Return (x, y) of the center of cell containing provided text 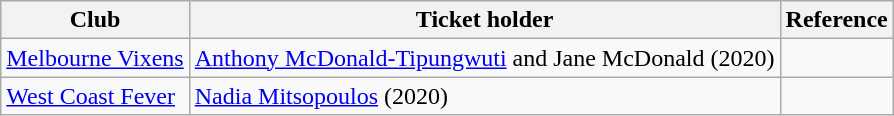
Nadia Mitsopoulos (2020) (484, 96)
Ticket holder (484, 20)
Reference (836, 20)
West Coast Fever (95, 96)
Club (95, 20)
Anthony McDonald-Tipungwuti and Jane McDonald (2020) (484, 58)
Melbourne Vixens (95, 58)
